Extract the (x, y) coordinate from the center of the cell holding the provided text.  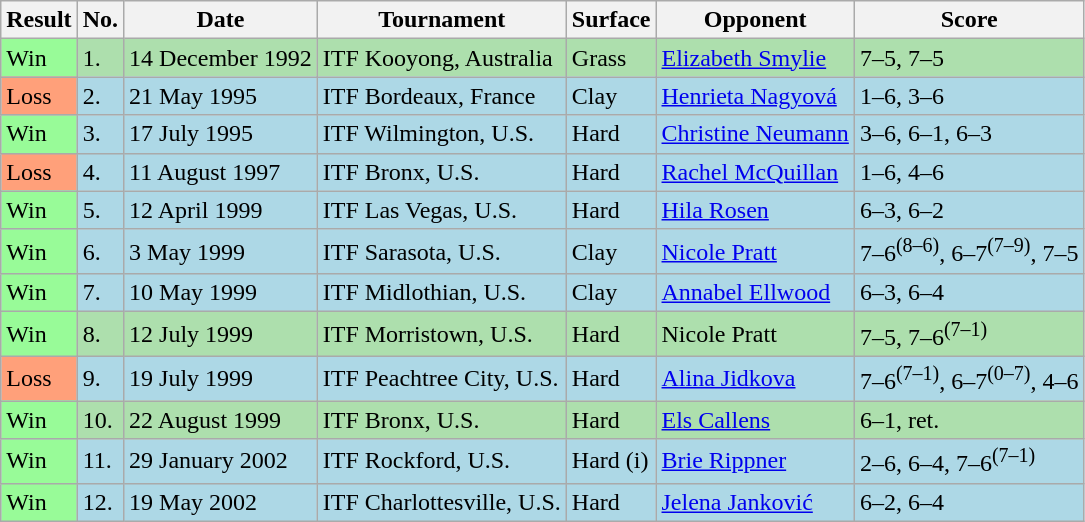
19 July 1999 (221, 378)
No. (100, 20)
3–6, 6–1, 6–3 (969, 134)
ITF Las Vegas, U.S. (442, 210)
10 May 1999 (221, 293)
1–6, 3–6 (969, 96)
17 July 1995 (221, 134)
7–5, 7–6(7–1) (969, 334)
12 April 1999 (221, 210)
12 July 1999 (221, 334)
5. (100, 210)
6–3, 6–2 (969, 210)
Els Callens (755, 420)
7. (100, 293)
ITF Kooyong, Australia (442, 58)
3. (100, 134)
4. (100, 172)
9. (100, 378)
8. (100, 334)
7–5, 7–5 (969, 58)
2. (100, 96)
6–2, 6–4 (969, 502)
ITF Midlothian, U.S. (442, 293)
Hila Rosen (755, 210)
14 December 1992 (221, 58)
Alina Jidkova (755, 378)
6–1, ret. (969, 420)
Result (39, 20)
6–3, 6–4 (969, 293)
11. (100, 462)
Tournament (442, 20)
19 May 2002 (221, 502)
Opponent (755, 20)
Hard (i) (611, 462)
ITF Charlottesville, U.S. (442, 502)
Date (221, 20)
1. (100, 58)
7–6(7–1), 6–7(0–7), 4–6 (969, 378)
Score (969, 20)
Christine Neumann (755, 134)
Grass (611, 58)
7–6(8–6), 6–7(7–9), 7–5 (969, 252)
22 August 1999 (221, 420)
2–6, 6–4, 7–6(7–1) (969, 462)
Annabel Ellwood (755, 293)
Rachel McQuillan (755, 172)
21 May 1995 (221, 96)
3 May 1999 (221, 252)
ITF Morristown, U.S. (442, 334)
Elizabeth Smylie (755, 58)
ITF Sarasota, U.S. (442, 252)
ITF Bordeaux, France (442, 96)
ITF Peachtree City, U.S. (442, 378)
ITF Wilmington, U.S. (442, 134)
12. (100, 502)
11 August 1997 (221, 172)
10. (100, 420)
Henrieta Nagyová (755, 96)
Jelena Janković (755, 502)
Brie Rippner (755, 462)
6. (100, 252)
1–6, 4–6 (969, 172)
29 January 2002 (221, 462)
ITF Rockford, U.S. (442, 462)
Surface (611, 20)
